Output the (x, y) coordinate of the center of the cell containing the given text.  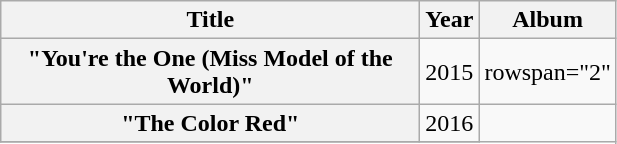
Album (548, 20)
"The Color Red" (210, 123)
2015 (450, 72)
Year (450, 20)
2016 (450, 123)
Title (210, 20)
"You're the One (Miss Model of the World)" (210, 72)
rowspan="2" (548, 72)
